From the cell containing the given text, extract its center point as (x, y) coordinate. 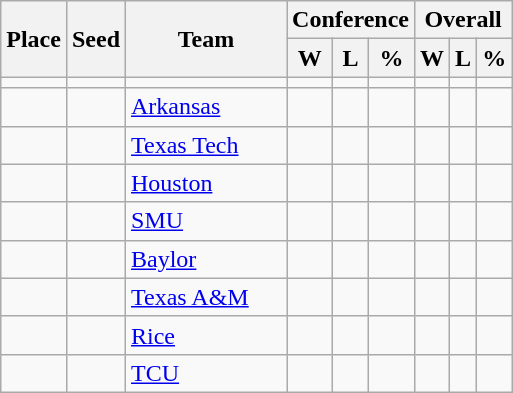
Overall (462, 20)
Texas Tech (206, 145)
Baylor (206, 259)
Conference (351, 20)
Seed (96, 39)
TCU (206, 373)
SMU (206, 221)
Houston (206, 183)
Arkansas (206, 107)
Rice (206, 335)
Texas A&M (206, 297)
Place (34, 39)
Team (206, 39)
